Pinpoint the cell where the given text exists, returning its (X, Y) midpoint coordinate. 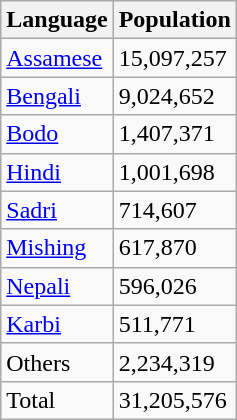
Others (57, 362)
Bengali (57, 96)
Sadri (57, 210)
Bodo (57, 134)
Total (57, 400)
Mishing (57, 248)
Nepali (57, 286)
596,026 (174, 286)
Population (174, 20)
714,607 (174, 210)
2,234,319 (174, 362)
1,001,698 (174, 172)
Assamese (57, 58)
15,097,257 (174, 58)
Karbi (57, 324)
511,771 (174, 324)
31,205,576 (174, 400)
1,407,371 (174, 134)
Hindi (57, 172)
9,024,652 (174, 96)
617,870 (174, 248)
Language (57, 20)
